Provide the [X, Y] coordinate of the cell's center where the given text is located.  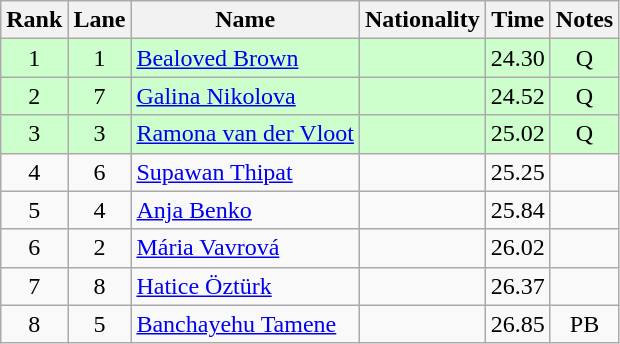
24.52 [518, 96]
Galina Nikolova [246, 96]
Rank [34, 20]
Anja Benko [246, 210]
Supawan Thipat [246, 172]
Banchayehu Tamene [246, 324]
Time [518, 20]
Ramona van der Vloot [246, 134]
Nationality [423, 20]
24.30 [518, 58]
26.37 [518, 286]
26.02 [518, 248]
Name [246, 20]
Mária Vavrová [246, 248]
25.02 [518, 134]
25.25 [518, 172]
Lane [100, 20]
Bealoved Brown [246, 58]
26.85 [518, 324]
PB [584, 324]
Notes [584, 20]
Hatice Öztürk [246, 286]
25.84 [518, 210]
